Detect which cell encompasses the target text, then output its (x, y) center coordinate. 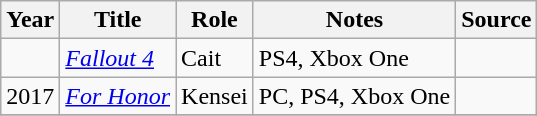
2017 (30, 96)
Notes (354, 20)
Source (496, 20)
Fallout 4 (118, 58)
PS4, Xbox One (354, 58)
Kensei (215, 96)
Cait (215, 58)
Role (215, 20)
Year (30, 20)
Title (118, 20)
For Honor (118, 96)
PC, PS4, Xbox One (354, 96)
